Output the [X, Y] coordinate of the center of the cell containing the given text.  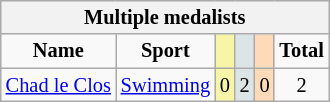
Swimming [166, 85]
Total [301, 51]
Name [58, 51]
Multiple medalists [165, 17]
Sport [166, 51]
Chad le Clos [58, 85]
